Locate the cell with the specified text and output its (x, y) center coordinate. 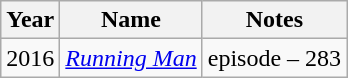
Running Man (131, 58)
Year (30, 20)
Name (131, 20)
2016 (30, 58)
Notes (274, 20)
episode – 283 (274, 58)
